Provide the [x, y] coordinate of the cell's center where the given text is located.  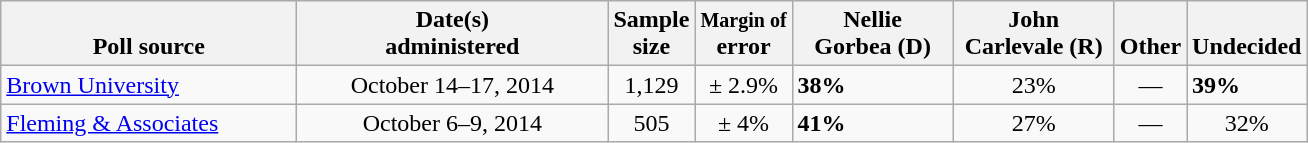
Samplesize [652, 34]
± 4% [744, 123]
39% [1247, 85]
Brown University [149, 85]
Date(s)administered [452, 34]
41% [872, 123]
Other [1150, 34]
38% [872, 85]
Fleming & Associates [149, 123]
23% [1034, 85]
NellieGorbea (D) [872, 34]
October 14–17, 2014 [452, 85]
October 6–9, 2014 [452, 123]
32% [1247, 123]
Poll source [149, 34]
± 2.9% [744, 85]
JohnCarlevale (R) [1034, 34]
Margin oferror [744, 34]
1,129 [652, 85]
27% [1034, 123]
505 [652, 123]
Undecided [1247, 34]
